Search for the cell housing the specified text and yield its [x, y] center coordinate. 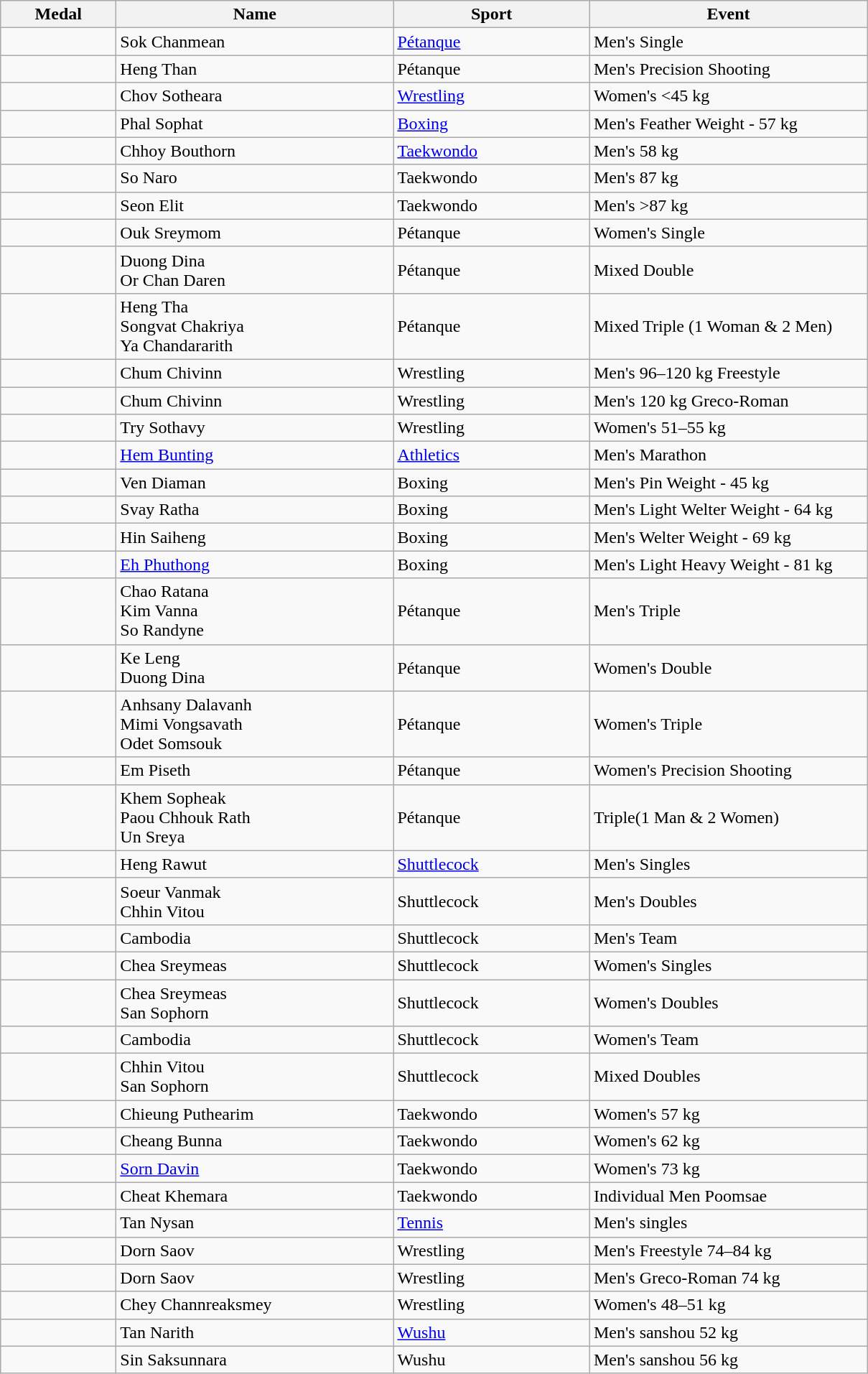
Eh Phuthong [255, 565]
Soeur Vanmak Chhin Vitou [255, 901]
Cheat Khemara [255, 1196]
Men's sanshou 56 kg [728, 1360]
Try Sothavy [255, 428]
Women's Singles [728, 965]
Seon Elit [255, 205]
Svay Ratha [255, 510]
Tan Narith [255, 1332]
Tan Nysan [255, 1223]
Women's Doubles [728, 1003]
Triple(1 Man & 2 Women) [728, 817]
Women's Single [728, 233]
Ke Leng Duong Dina [255, 668]
Hem Bunting [255, 455]
Men's Precision Shooting [728, 69]
Women's Precision Shooting [728, 771]
Women's 62 kg [728, 1141]
Men's Singles [728, 864]
Heng Tha Songvat Chakriya Ya Chandararith [255, 326]
Chea Sreymeas San Sophorn [255, 1003]
Women's Team [728, 1040]
Men's >87 kg [728, 205]
Phal Sophat [255, 124]
Duong Dina Or Chan Daren [255, 270]
Men's Light Heavy Weight - 81 kg [728, 565]
Heng Rawut [255, 864]
Women's 48–51 kg [728, 1305]
Men's singles [728, 1223]
Women's 57 kg [728, 1114]
Men's Marathon [728, 455]
Anhsany Dalavanh Mimi Vongsavath Odet Somsouk [255, 724]
Khem Sopheak Paou Chhouk Rath Un Sreya [255, 817]
Sok Chanmean [255, 42]
Women's Double [728, 668]
Women's 51–55 kg [728, 428]
Men's Light Welter Weight - 64 kg [728, 510]
Mixed Triple (1 Woman & 2 Men) [728, 326]
Mixed Doubles [728, 1077]
Women's 73 kg [728, 1169]
Individual Men Poomsae [728, 1196]
Men's Triple [728, 611]
Men's Pin Weight - 45 kg [728, 483]
Ouk Sreymom [255, 233]
Chov Sotheara [255, 96]
Chea Sreymeas [255, 965]
Chao Ratana Kim Vanna So Randyne [255, 611]
Sport [492, 14]
Chhoy Bouthorn [255, 151]
Tennis [492, 1223]
Chieung Puthearim [255, 1114]
Chey Channreaksmey [255, 1305]
So Naro [255, 178]
Men's Greco-Roman 74 kg [728, 1278]
Medal [59, 14]
Heng Than [255, 69]
Women's <45 kg [728, 96]
Sorn Davin [255, 1169]
Men's Freestyle 74–84 kg [728, 1250]
Men's sanshou 52 kg [728, 1332]
Men's Single [728, 42]
Ven Diaman [255, 483]
Men's 96–120 kg Freestyle [728, 373]
Men's Feather Weight - 57 kg [728, 124]
Chhin Vitou San Sophorn [255, 1077]
Mixed Double [728, 270]
Women's Triple [728, 724]
Men's Team [728, 938]
Hin Saiheng [255, 537]
Men's 87 kg [728, 178]
Men's Welter Weight - 69 kg [728, 537]
Men's 120 kg Greco-Roman [728, 400]
Em Piseth [255, 771]
Sin Saksunnara [255, 1360]
Men's 58 kg [728, 151]
Event [728, 14]
Athletics [492, 455]
Cheang Bunna [255, 1141]
Men's Doubles [728, 901]
Name [255, 14]
